Pinpoint the cell where the given text exists, returning its (x, y) midpoint coordinate. 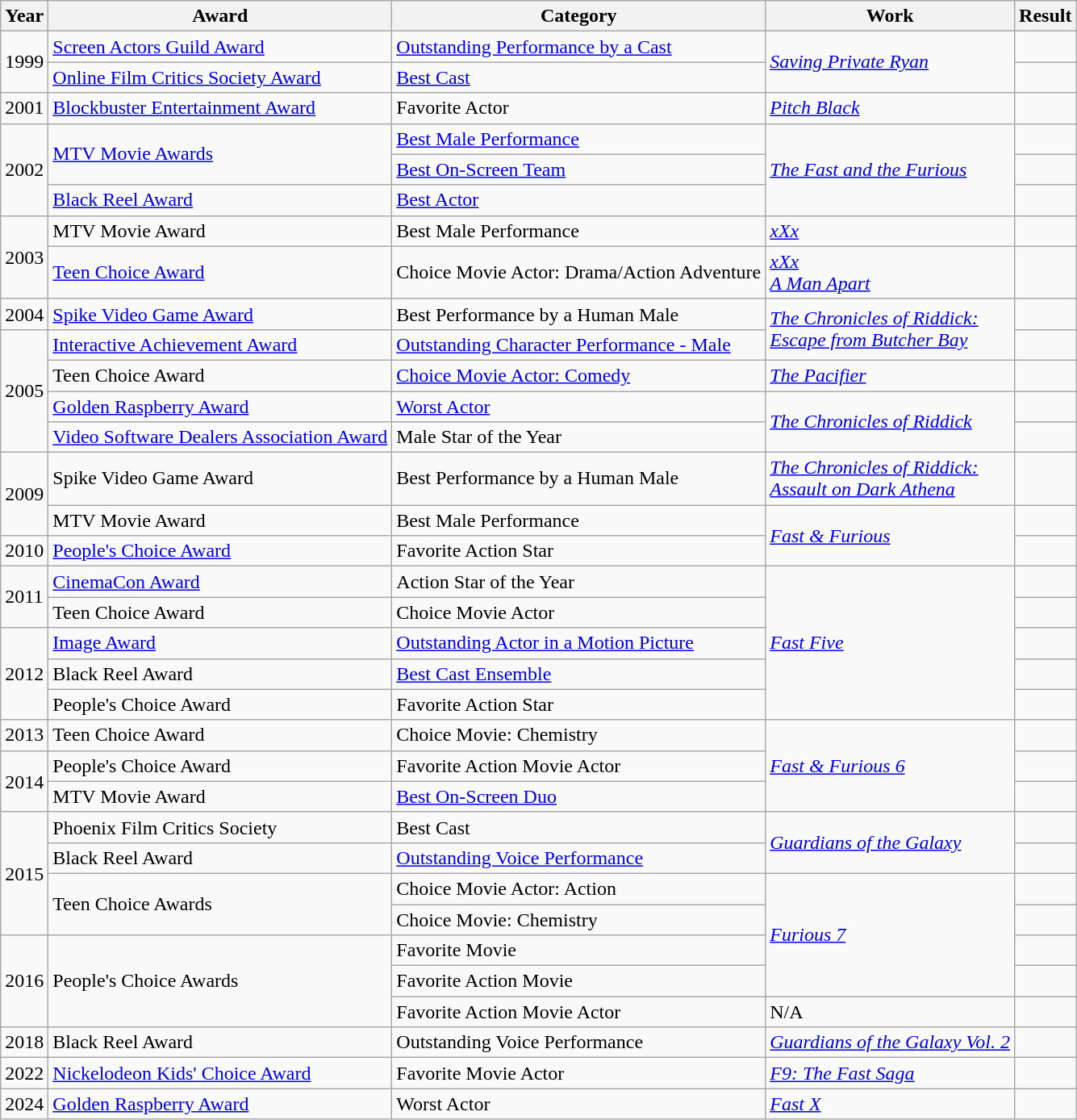
Male Star of the Year (579, 437)
Action Star of the Year (579, 582)
N/A (891, 1012)
Best On-Screen Duo (579, 796)
The Chronicles of Riddick:Escape from Butcher Bay (891, 329)
Category (579, 16)
Interactive Achievement Award (220, 345)
2010 (24, 551)
xXxA Man Apart (891, 273)
Choice Movie Actor: Drama/Action Adventure (579, 273)
Choice Movie Actor: Comedy (579, 375)
2022 (24, 1073)
2001 (24, 108)
Best Cast Ensemble (579, 674)
2016 (24, 981)
Year (24, 16)
2013 (24, 735)
2024 (24, 1104)
Favorite Actor (579, 108)
Guardians of the Galaxy Vol. 2 (891, 1043)
Nickelodeon Kids' Choice Award (220, 1073)
2012 (24, 674)
2018 (24, 1043)
Best Actor (579, 200)
2002 (24, 169)
Saving Private Ryan (891, 62)
2003 (24, 257)
Teen Choice Awards (220, 904)
Fast & Furious (891, 536)
Outstanding Character Performance - Male (579, 345)
2005 (24, 391)
People's Choice Awards (220, 981)
Favorite Movie Actor (579, 1073)
Furious 7 (891, 934)
CinemaCon Award (220, 582)
1999 (24, 62)
Fast & Furious 6 (891, 766)
The Chronicles of Riddick:Assault on Dark Athena (891, 479)
The Fast and the Furious (891, 169)
Choice Movie Actor (579, 612)
Video Software Dealers Association Award (220, 437)
2011 (24, 597)
2014 (24, 781)
Best On-Screen Team (579, 169)
Work (891, 16)
Phoenix Film Critics Society (220, 827)
The Chronicles of Riddick (891, 421)
Fast X (891, 1104)
Fast Five (891, 643)
Result (1046, 16)
2015 (24, 873)
Screen Actors Guild Award (220, 47)
The Pacifier (891, 375)
Image Award (220, 643)
Outstanding Actor in a Motion Picture (579, 643)
MTV Movie Awards (220, 154)
F9: The Fast Saga (891, 1073)
Favorite Movie (579, 951)
Blockbuster Entertainment Award (220, 108)
Guardians of the Galaxy (891, 842)
Pitch Black (891, 108)
Award (220, 16)
Outstanding Performance by a Cast (579, 47)
Online Film Critics Society Award (220, 77)
xXx (891, 231)
2004 (24, 314)
2009 (24, 494)
Favorite Action Movie (579, 981)
Choice Movie Actor: Action (579, 888)
